Detect which cell encompasses the target text, then output its (X, Y) center coordinate. 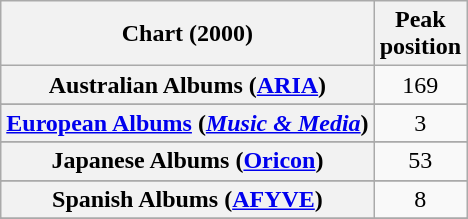
Peakposition (420, 34)
Chart (2000) (188, 34)
8 (420, 199)
European Albums (Music & Media) (188, 123)
53 (420, 161)
Spanish Albums (AFYVE) (188, 199)
3 (420, 123)
Australian Albums (ARIA) (188, 85)
169 (420, 85)
Japanese Albums (Oricon) (188, 161)
